Extract the [x, y] coordinate from the center of the cell holding the provided text.  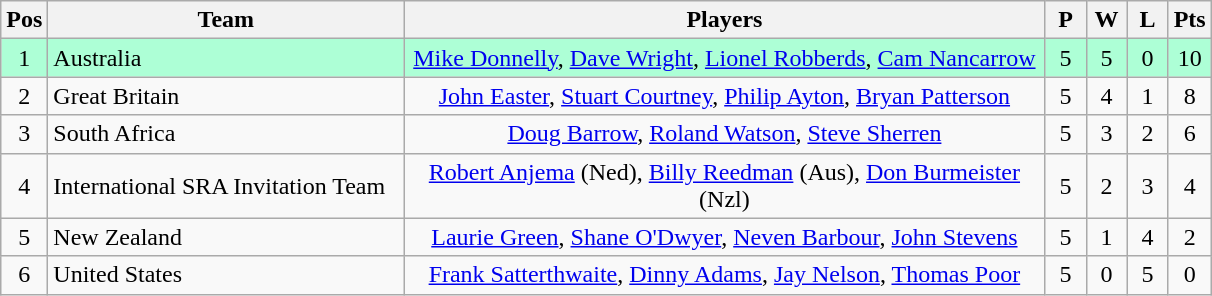
P [1066, 20]
Robert Anjema (Ned), Billy Reedman (Aus), Don Burmeister (Nzl) [724, 186]
L [1148, 20]
United States [226, 275]
Players [724, 20]
10 [1190, 58]
South Africa [226, 134]
W [1106, 20]
Doug Barrow, Roland Watson, Steve Sherren [724, 134]
John Easter, Stuart Courtney, Philip Ayton, Bryan Patterson [724, 96]
Australia [226, 58]
International SRA Invitation Team [226, 186]
Team [226, 20]
Pos [24, 20]
New Zealand [226, 237]
Mike Donnelly, Dave Wright, Lionel Robberds, Cam Nancarrow [724, 58]
Laurie Green, Shane O'Dwyer, Neven Barbour, John Stevens [724, 237]
Frank Satterthwaite, Dinny Adams, Jay Nelson, Thomas Poor [724, 275]
Pts [1190, 20]
8 [1190, 96]
Great Britain [226, 96]
